Scan for the cell matching the given text and deliver its (X, Y) coordinate at center. 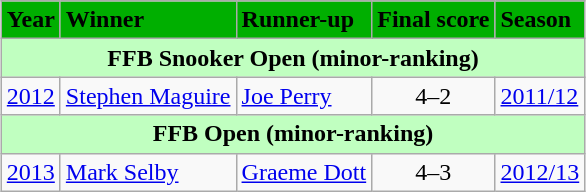
Winner (148, 20)
2012/13 (540, 172)
FFB Open (minor-ranking) (292, 134)
FFB Snooker Open (minor-ranking) (292, 58)
Season (540, 20)
2012 (30, 96)
Final score (434, 20)
2013 (30, 172)
Joe Perry (304, 96)
Runner-up (304, 20)
Graeme Dott (304, 172)
4–2 (434, 96)
Stephen Maguire (148, 96)
Mark Selby (148, 172)
Year (30, 20)
4–3 (434, 172)
2011/12 (540, 96)
